Output the [X, Y] coordinate of the center of the cell containing the given text.  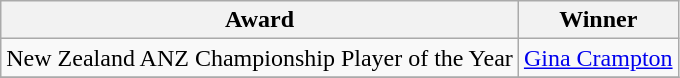
New Zealand ANZ Championship Player of the Year [260, 58]
Award [260, 20]
Winner [598, 20]
Gina Crampton [598, 58]
